Extract the (x, y) coordinate from the center of the cell holding the provided text.  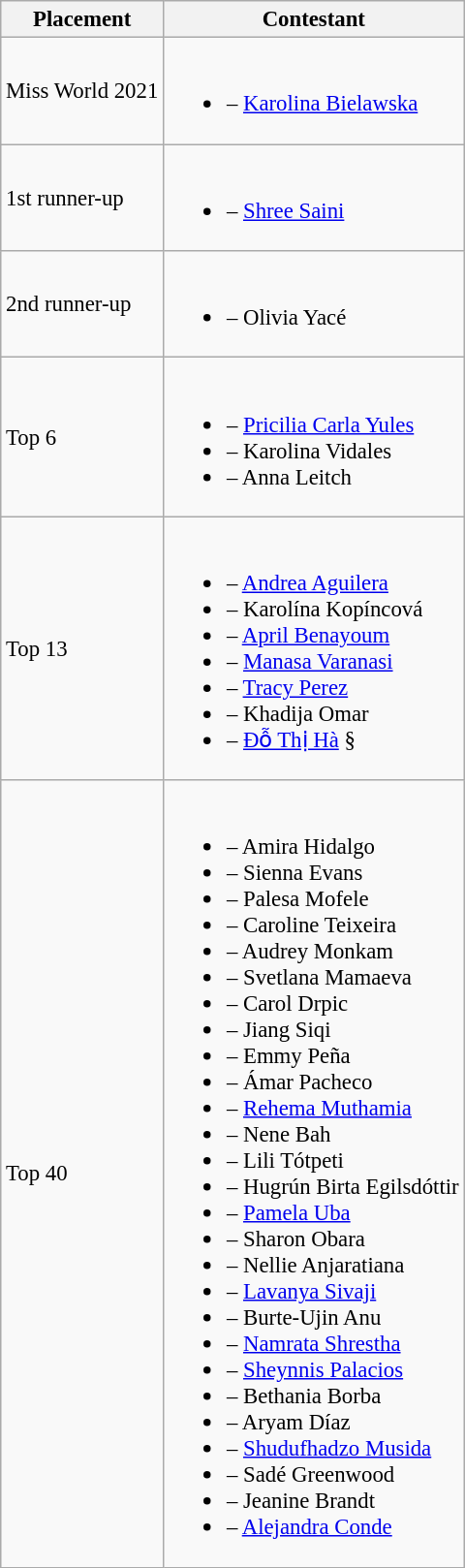
– Shree Saini (314, 198)
Top 13 (82, 648)
Placement (82, 19)
2nd runner-up (82, 304)
Top 40 (82, 1174)
– Olivia Yacé (314, 304)
– Karolina Bielawska (314, 91)
Top 6 (82, 437)
Contestant (314, 19)
– Andrea Aguilera – Karolína Kopíncová – April Benayoum – Manasa Varanasi – Tracy Perez – Khadija Omar – Đỗ Thị Hà § (314, 648)
Miss World 2021 (82, 91)
1st runner-up (82, 198)
– Pricilia Carla Yules – Karolina Vidales – Anna Leitch (314, 437)
